Identify which cell holds the provided text, then report its [X, Y] central coordinate. 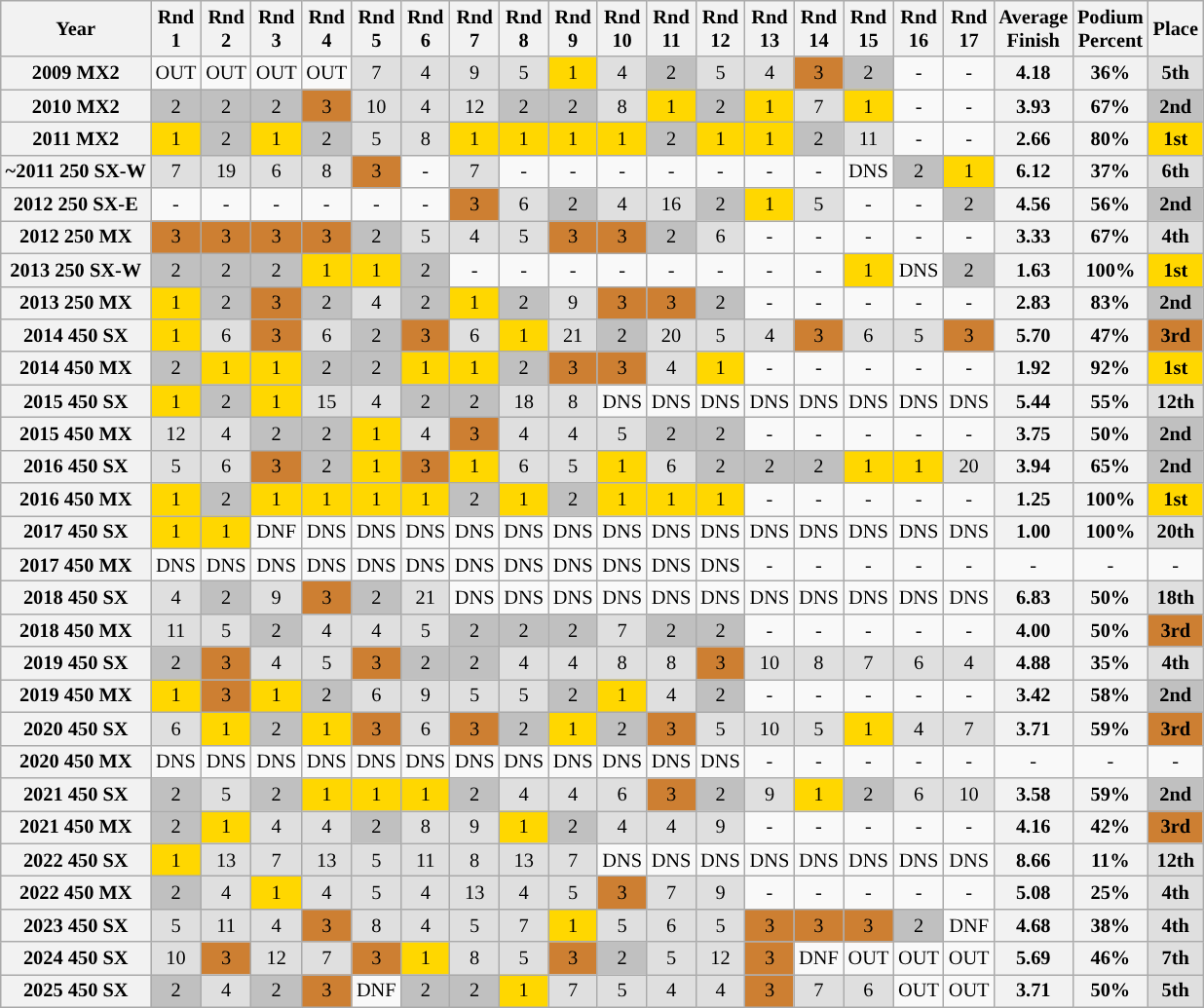
Rnd12 [720, 28]
18 [523, 401]
Rnd5 [376, 28]
42% [1110, 827]
2009 MX2 [76, 73]
3.42 [1033, 695]
Rnd15 [869, 28]
4.68 [1033, 925]
83% [1110, 303]
Rnd7 [474, 28]
AverageFinish [1033, 28]
2023 450 SX [76, 925]
Place [1176, 28]
2013 250 SX-W [76, 270]
2018 450 MX [76, 630]
Rnd17 [969, 28]
Rnd2 [226, 28]
Rnd1 [176, 28]
11% [1110, 860]
3.33 [1033, 237]
4.88 [1033, 663]
Rnd10 [621, 28]
Rnd8 [523, 28]
Rnd9 [573, 28]
6th [1176, 171]
2.83 [1033, 303]
Year [76, 28]
Rnd6 [426, 28]
3.75 [1033, 433]
15 [326, 401]
5.08 [1033, 892]
2.66 [1033, 138]
6.12 [1033, 171]
2011 MX2 [76, 138]
Rnd13 [770, 28]
19 [226, 171]
5.69 [1033, 958]
3.93 [1033, 106]
2013 250 MX [76, 303]
2017 450 MX [76, 565]
47% [1110, 335]
1.92 [1033, 368]
2014 450 MX [76, 368]
4.56 [1033, 205]
Rnd3 [277, 28]
16 [671, 205]
65% [1110, 467]
92% [1110, 368]
Rnd14 [818, 28]
20th [1176, 532]
1.25 [1033, 500]
58% [1110, 695]
2012 250 SX-E [76, 205]
18th [1176, 597]
2016 450 MX [76, 500]
2016 450 SX [76, 467]
37% [1110, 171]
2022 450 MX [76, 892]
2020 450 MX [76, 762]
2010 MX2 [76, 106]
2014 450 SX [76, 335]
5.44 [1033, 401]
2024 450 SX [76, 958]
PodiumPercent [1110, 28]
36% [1110, 73]
5.70 [1033, 335]
4.18 [1033, 73]
2019 450 MX [76, 695]
25% [1110, 892]
80% [1110, 138]
6.83 [1033, 597]
46% [1110, 958]
7th [1176, 958]
56% [1110, 205]
38% [1110, 925]
2025 450 SX [76, 990]
Rnd4 [326, 28]
2022 450 SX [76, 860]
3.94 [1033, 467]
2020 450 SX [76, 728]
8.66 [1033, 860]
3.58 [1033, 794]
2018 450 SX [76, 597]
1.63 [1033, 270]
~2011 250 SX-W [76, 171]
2019 450 SX [76, 663]
2021 450 MX [76, 827]
2012 250 MX [76, 237]
Rnd16 [919, 28]
4.00 [1033, 630]
2017 450 SX [76, 532]
4.16 [1033, 827]
1.00 [1033, 532]
55% [1110, 401]
2015 450 SX [76, 401]
2015 450 MX [76, 433]
35% [1110, 663]
2021 450 SX [76, 794]
Rnd11 [671, 28]
